Return [X, Y] of the center of cell containing provided text 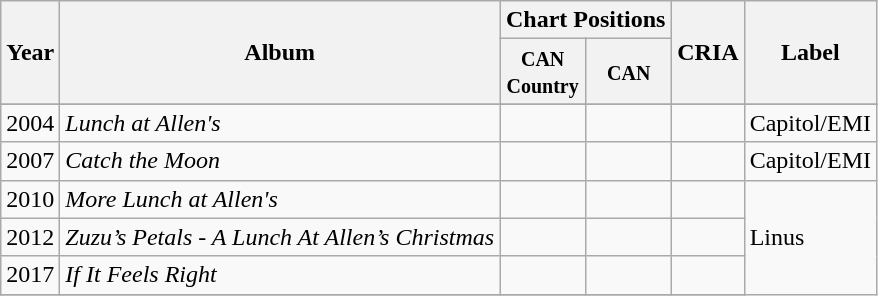
Label [810, 52]
Chart Positions [586, 20]
CAN Country [543, 72]
Year [30, 52]
Album [280, 52]
Linus [810, 237]
CAN [629, 72]
Catch the Moon [280, 161]
2004 [30, 123]
More Lunch at Allen's [280, 199]
CRIA [708, 52]
2010 [30, 199]
If It Feels Right [280, 275]
2007 [30, 161]
Zuzu’s Petals - A Lunch At Allen’s Christmas [280, 237]
2012 [30, 237]
2017 [30, 275]
Lunch at Allen's [280, 123]
